Provide the [X, Y] coordinate of the cell's center where the given text is located.  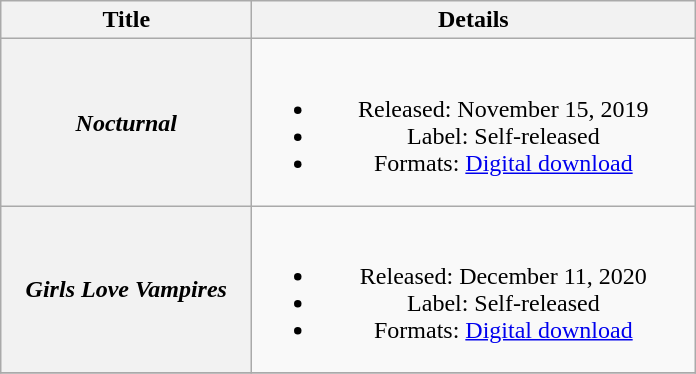
Nocturnal [126, 122]
Title [126, 20]
Girls Love Vampires [126, 290]
Details [474, 20]
Released: December 11, 2020Label: Self-releasedFormats: Digital download [474, 290]
Released: November 15, 2019Label: Self-releasedFormats: Digital download [474, 122]
